Extract the (X, Y) coordinate from the center of the cell holding the provided text.  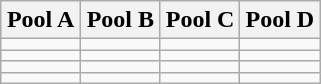
Pool D (280, 20)
Pool C (200, 20)
Pool B (120, 20)
Pool A (41, 20)
